Provide the (x, y) coordinate of the cell's center where the given text is located.  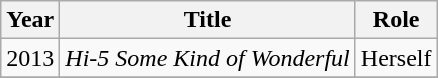
Title (208, 20)
Role (396, 20)
2013 (30, 58)
Hi-5 Some Kind of Wonderful (208, 58)
Year (30, 20)
Herself (396, 58)
